Find where the given text appears and provide that cell's center as (x, y) coordinate. 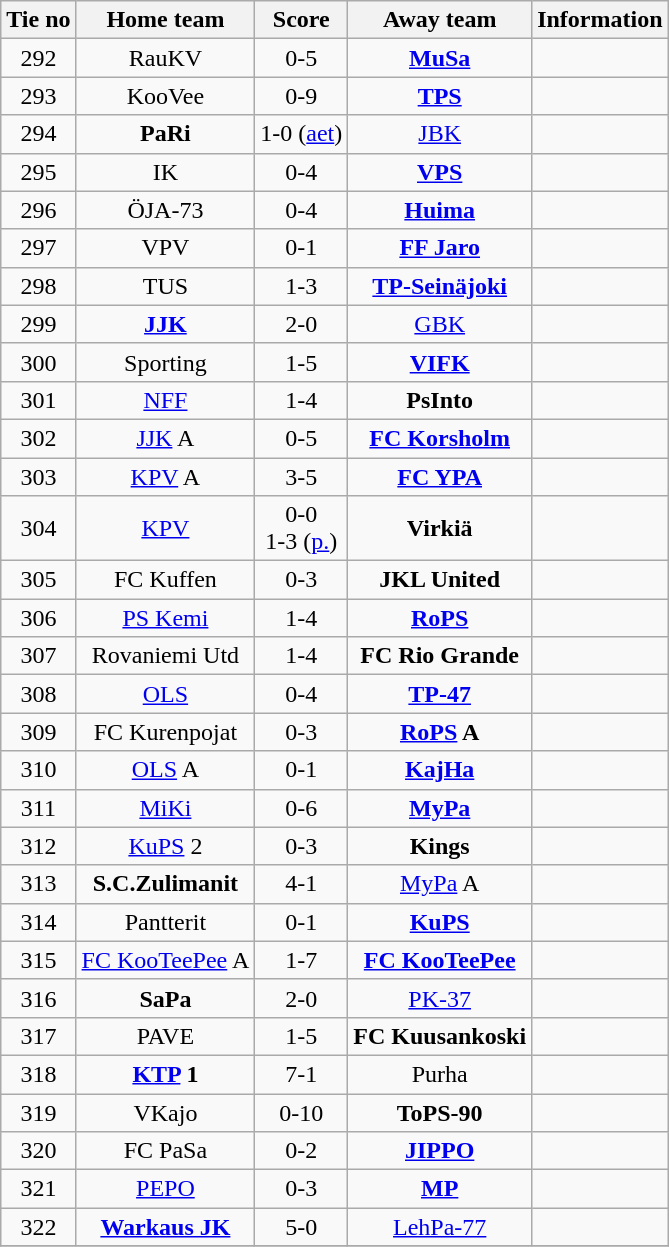
315 (38, 960)
Warkaus JK (166, 1227)
PEPO (166, 1189)
OLS A (166, 770)
KuPS 2 (166, 846)
Tie no (38, 20)
0-9 (302, 96)
SaPa (166, 998)
VPS (440, 172)
MyPa (440, 808)
LehPa-77 (440, 1227)
ToPS-90 (440, 1113)
FC PaSa (166, 1151)
JKL United (440, 580)
FC KooTeePee (440, 960)
MyPa A (440, 884)
305 (38, 580)
Away team (440, 20)
Sporting (166, 362)
297 (38, 248)
312 (38, 846)
PS Kemi (166, 618)
VIFK (440, 362)
ÖJA-73 (166, 210)
304 (38, 528)
302 (38, 438)
300 (38, 362)
RoPS A (440, 732)
321 (38, 1189)
322 (38, 1227)
Rovaniemi Utd (166, 656)
FC Kurenpojat (166, 732)
MP (440, 1189)
298 (38, 286)
JJK A (166, 438)
FC Korsholm (440, 438)
303 (38, 477)
GBK (440, 324)
MiKi (166, 808)
1-7 (302, 960)
Score (302, 20)
306 (38, 618)
KajHa (440, 770)
RoPS (440, 618)
KPV (166, 528)
310 (38, 770)
TP-47 (440, 694)
Information (600, 20)
292 (38, 58)
4-1 (302, 884)
Virkiä (440, 528)
KuPS (440, 922)
NFF (166, 400)
314 (38, 922)
JBK (440, 134)
317 (38, 1036)
Huima (440, 210)
FC KooTeePee A (166, 960)
Purha (440, 1074)
311 (38, 808)
Pantterit (166, 922)
319 (38, 1113)
FC Kuffen (166, 580)
VKajo (166, 1113)
PK-37 (440, 998)
294 (38, 134)
1-3 (302, 286)
FC Kuusankoski (440, 1036)
Kings (440, 846)
PaRi (166, 134)
313 (38, 884)
3-5 (302, 477)
296 (38, 210)
5-0 (302, 1227)
1-0 (aet) (302, 134)
VPV (166, 248)
7-1 (302, 1074)
MuSa (440, 58)
0-6 (302, 808)
FF Jaro (440, 248)
KTP 1 (166, 1074)
KooVee (166, 96)
FC Rio Grande (440, 656)
0-10 (302, 1113)
299 (38, 324)
309 (38, 732)
OLS (166, 694)
316 (38, 998)
JIPPO (440, 1151)
TPS (440, 96)
320 (38, 1151)
KPV A (166, 477)
JJK (166, 324)
318 (38, 1074)
307 (38, 656)
0-2 (302, 1151)
TUS (166, 286)
IK (166, 172)
PsInto (440, 400)
S.C.Zulimanit (166, 884)
Home team (166, 20)
TP-Seinäjoki (440, 286)
RauKV (166, 58)
295 (38, 172)
0-01-3 (p.) (302, 528)
308 (38, 694)
293 (38, 96)
301 (38, 400)
FC YPA (440, 477)
PAVE (166, 1036)
